Capture the cell that displays the provided text and extract its (x, y) central coordinate. 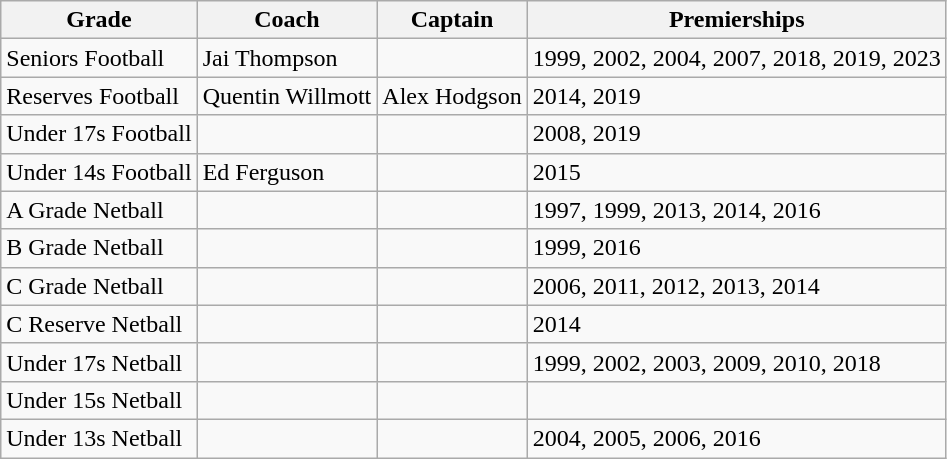
2008, 2019 (736, 134)
2006, 2011, 2012, 2013, 2014 (736, 286)
1999, 2002, 2004, 2007, 2018, 2019, 2023 (736, 58)
2014 (736, 324)
C Grade Netball (99, 286)
2015 (736, 172)
Under 15s Netball (99, 400)
Coach (287, 20)
Under 17s Netball (99, 362)
Under 17s Football (99, 134)
Under 14s Football (99, 172)
1999, 2002, 2003, 2009, 2010, 2018 (736, 362)
Captain (452, 20)
Jai Thompson (287, 58)
A Grade Netball (99, 210)
Alex Hodgson (452, 96)
Premierships (736, 20)
Seniors Football (99, 58)
Grade (99, 20)
C Reserve Netball (99, 324)
2004, 2005, 2006, 2016 (736, 438)
1997, 1999, 2013, 2014, 2016 (736, 210)
B Grade Netball (99, 248)
Ed Ferguson (287, 172)
Under 13s Netball (99, 438)
Reserves Football (99, 96)
1999, 2016 (736, 248)
2014, 2019 (736, 96)
Quentin Willmott (287, 96)
